Search for the cell housing the specified text and yield its (x, y) center coordinate. 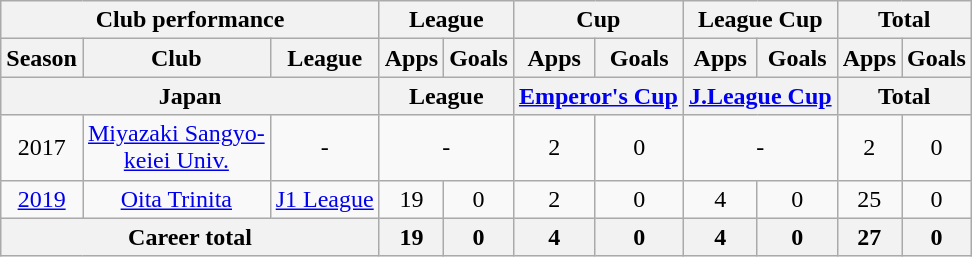
Club (176, 58)
J.League Cup (760, 96)
25 (869, 199)
Career total (190, 237)
Oita Trinita (176, 199)
2019 (42, 199)
J1 League (324, 199)
Miyazaki Sangyo-keiei Univ. (176, 148)
2017 (42, 148)
Season (42, 58)
Cup (598, 20)
27 (869, 237)
Emperor's Cup (598, 96)
Club performance (190, 20)
League Cup (760, 20)
Japan (190, 96)
